Capture the cell that displays the provided text and extract its (X, Y) central coordinate. 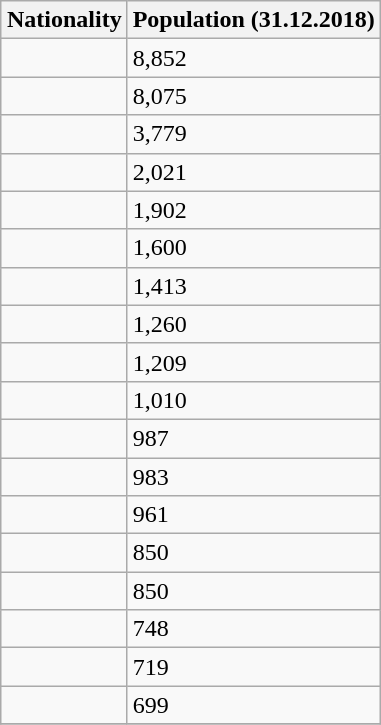
1,260 (254, 324)
1,413 (254, 286)
719 (254, 667)
1,600 (254, 248)
Nationality (64, 20)
2,021 (254, 172)
961 (254, 515)
Population (31.12.2018) (254, 20)
1,010 (254, 400)
1,209 (254, 362)
699 (254, 705)
8,852 (254, 58)
987 (254, 438)
8,075 (254, 96)
983 (254, 477)
3,779 (254, 134)
1,902 (254, 210)
748 (254, 629)
